Identify which cell holds the provided text, then report its [X, Y] central coordinate. 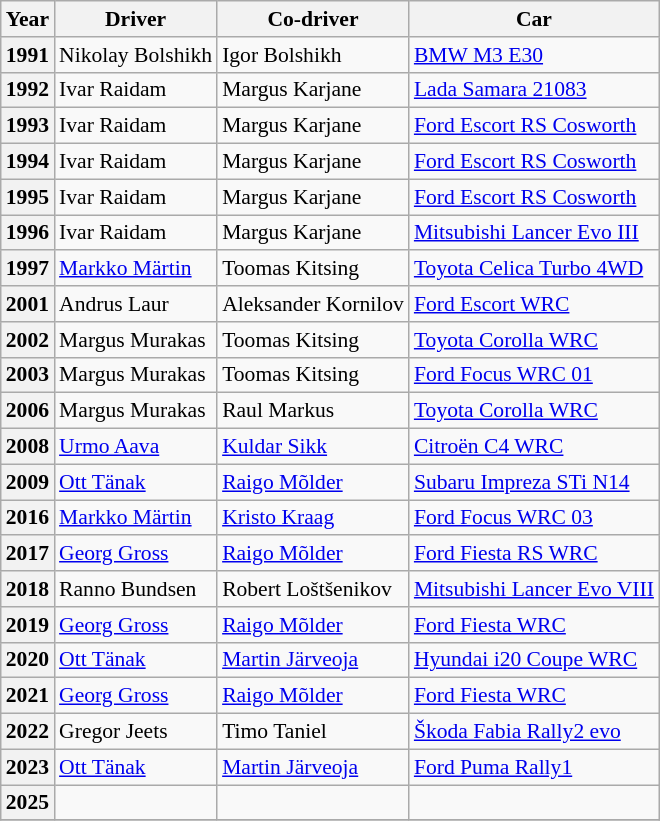
Driver [136, 19]
Andrus Laur [136, 304]
1991 [28, 55]
Kuldar Sikk [313, 447]
Ford Fiesta RS WRC [534, 554]
2006 [28, 411]
2017 [28, 554]
Ford Focus WRC 03 [534, 518]
1994 [28, 162]
2009 [28, 482]
1992 [28, 90]
Mitsubishi Lancer Evo VIII [534, 589]
2002 [28, 340]
Year [28, 19]
Urmo Aava [136, 447]
2023 [28, 767]
Kristo Kraag [313, 518]
Hyundai i20 Coupe WRC [534, 660]
Ranno Bundsen [136, 589]
2020 [28, 660]
Lada Samara 21083 [534, 90]
Škoda Fabia Rally2 evo [534, 732]
Subaru Impreza STi N14 [534, 482]
1995 [28, 197]
Raul Markus [313, 411]
Timo Taniel [313, 732]
1993 [28, 126]
2018 [28, 589]
1996 [28, 233]
Gregor Jeets [136, 732]
Nikolay Bolshikh [136, 55]
2022 [28, 732]
Mitsubishi Lancer Evo III [534, 233]
Co-driver [313, 19]
2001 [28, 304]
Robert Loštšenikov [313, 589]
2008 [28, 447]
2003 [28, 375]
BMW M3 E30 [534, 55]
2021 [28, 696]
Aleksander Kornilov [313, 304]
Ford Focus WRC 01 [534, 375]
Car [534, 19]
Toyota Celica Turbo 4WD [534, 269]
2016 [28, 518]
2025 [28, 803]
Citroën C4 WRC [534, 447]
2019 [28, 625]
1997 [28, 269]
Ford Escort WRC [534, 304]
Ford Puma Rally1 [534, 767]
Igor Bolshikh [313, 55]
